Detect which cell encompasses the target text, then output its [x, y] center coordinate. 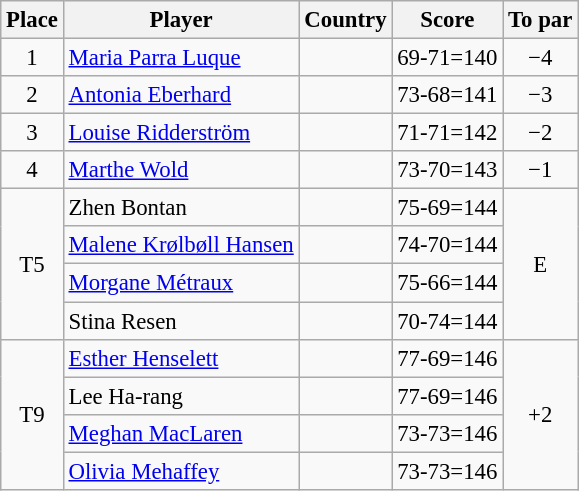
Meghan MacLaren [181, 433]
Zhen Bontan [181, 208]
Score [448, 20]
1 [32, 58]
E [540, 264]
75-69=144 [448, 208]
Player [181, 20]
73-68=141 [448, 95]
Country [346, 20]
−3 [540, 95]
69-71=140 [448, 58]
Lee Ha-rang [181, 396]
T5 [32, 264]
75-66=144 [448, 283]
T9 [32, 414]
Louise Ridderström [181, 133]
Antonia Eberhard [181, 95]
74-70=144 [448, 245]
Esther Henselett [181, 358]
Place [32, 20]
Maria Parra Luque [181, 58]
Marthe Wold [181, 170]
Morgane Métraux [181, 283]
−4 [540, 58]
−2 [540, 133]
71-71=142 [448, 133]
Malene Krølbøll Hansen [181, 245]
To par [540, 20]
−1 [540, 170]
73-70=143 [448, 170]
Stina Resen [181, 321]
3 [32, 133]
4 [32, 170]
+2 [540, 414]
Olivia Mehaffey [181, 471]
2 [32, 95]
70-74=144 [448, 321]
